Search for the cell housing the specified text and yield its (x, y) center coordinate. 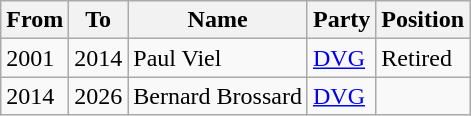
Position (423, 20)
2026 (98, 96)
Bernard Brossard (218, 96)
Retired (423, 58)
From (35, 20)
Party (341, 20)
To (98, 20)
Paul Viel (218, 58)
Name (218, 20)
2001 (35, 58)
